Scan for the cell matching the given text and deliver its (X, Y) coordinate at center. 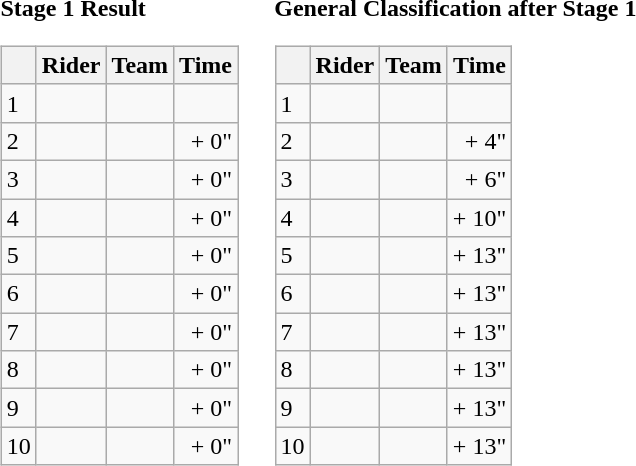
+ 4" (479, 141)
+ 10" (479, 217)
+ 6" (479, 179)
